From the cell containing the given text, extract its center point as [X, Y] coordinate. 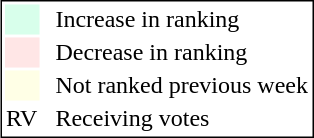
RV [21, 119]
Increase in ranking [182, 19]
Not ranked previous week [182, 85]
Decrease in ranking [182, 53]
Receiving votes [182, 119]
